Scan for the cell matching the given text and deliver its [x, y] coordinate at center. 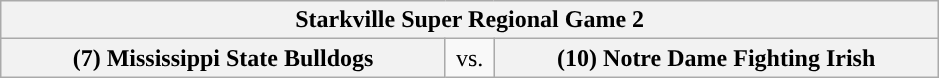
vs. [470, 58]
(7) Mississippi State Bulldogs [224, 58]
Starkville Super Regional Game 2 [470, 20]
(10) Notre Dame Fighting Irish [716, 58]
